Detect which cell encompasses the target text, then output its (X, Y) center coordinate. 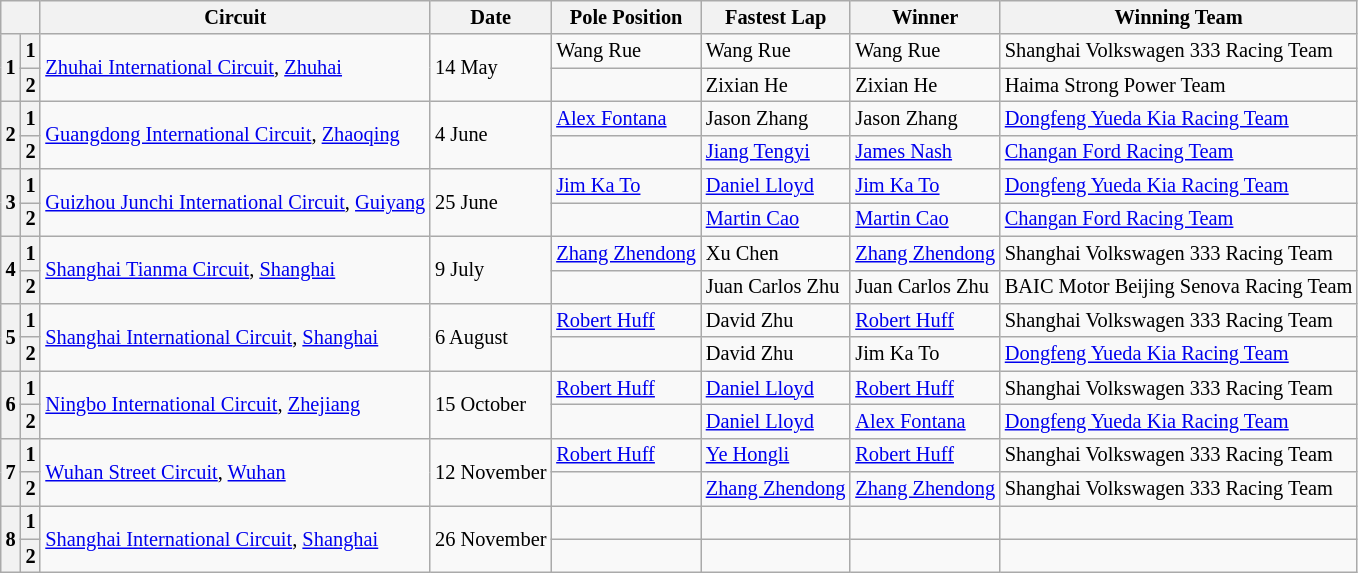
Ye Hongli (776, 455)
Wuhan Street Circuit, Wuhan (235, 472)
15 October (490, 404)
Winning Team (1178, 17)
6 (11, 404)
Haima Strong Power Team (1178, 85)
Circuit (235, 17)
12 November (490, 472)
3 (11, 202)
Ningbo International Circuit, Zhejiang (235, 404)
Guangdong International Circuit, Zhaoqing (235, 134)
5 (11, 336)
Fastest Lap (776, 17)
4 June (490, 134)
4 (11, 270)
8 (11, 538)
Guizhou Junchi International Circuit, Guiyang (235, 202)
6 August (490, 336)
14 May (490, 68)
7 (11, 472)
BAIC Motor Beijing Senova Racing Team (1178, 287)
Date (490, 17)
James Nash (925, 152)
Winner (925, 17)
Pole Position (626, 17)
Jiang Tengyi (776, 152)
Zhuhai International Circuit, Zhuhai (235, 68)
9 July (490, 270)
Xu Chen (776, 253)
25 June (490, 202)
Shanghai Tianma Circuit, Shanghai (235, 270)
26 November (490, 538)
